From the cell containing the given text, extract its center point as (x, y) coordinate. 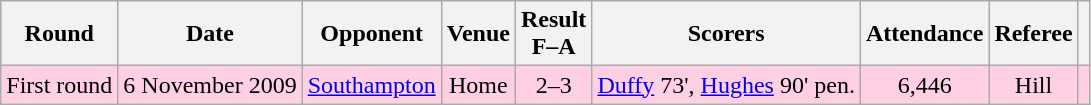
2–3 (553, 85)
Date (210, 34)
ResultF–A (553, 34)
First round (60, 85)
Scorers (726, 34)
Opponent (372, 34)
Round (60, 34)
Attendance (924, 34)
Hill (1034, 85)
Southampton (372, 85)
Home (478, 85)
6 November 2009 (210, 85)
Referee (1034, 34)
6,446 (924, 85)
Duffy 73', Hughes 90' pen. (726, 85)
Venue (478, 34)
